Output the [X, Y] coordinate of the center of the cell containing the given text.  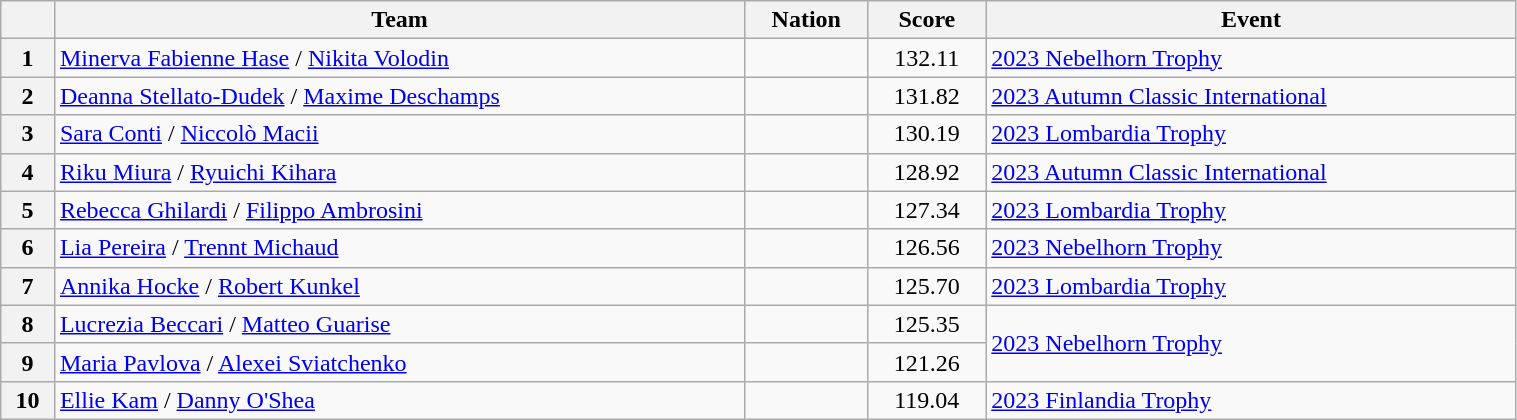
1 [28, 58]
125.35 [927, 324]
Event [1251, 20]
Annika Hocke / Robert Kunkel [399, 286]
9 [28, 362]
Ellie Kam / Danny O'Shea [399, 400]
127.34 [927, 210]
Team [399, 20]
Deanna Stellato-Dudek / Maxime Deschamps [399, 96]
Riku Miura / Ryuichi Kihara [399, 172]
2 [28, 96]
2023 Finlandia Trophy [1251, 400]
Lucrezia Beccari / Matteo Guarise [399, 324]
128.92 [927, 172]
119.04 [927, 400]
132.11 [927, 58]
6 [28, 248]
Minerva Fabienne Hase / Nikita Volodin [399, 58]
Rebecca Ghilardi / Filippo Ambrosini [399, 210]
Nation [806, 20]
8 [28, 324]
7 [28, 286]
130.19 [927, 134]
Sara Conti / Niccolò Macii [399, 134]
Lia Pereira / Trennt Michaud [399, 248]
126.56 [927, 248]
10 [28, 400]
Score [927, 20]
131.82 [927, 96]
4 [28, 172]
121.26 [927, 362]
Maria Pavlova / Alexei Sviatchenko [399, 362]
3 [28, 134]
125.70 [927, 286]
5 [28, 210]
